Detect which cell encompasses the target text, then output its (X, Y) center coordinate. 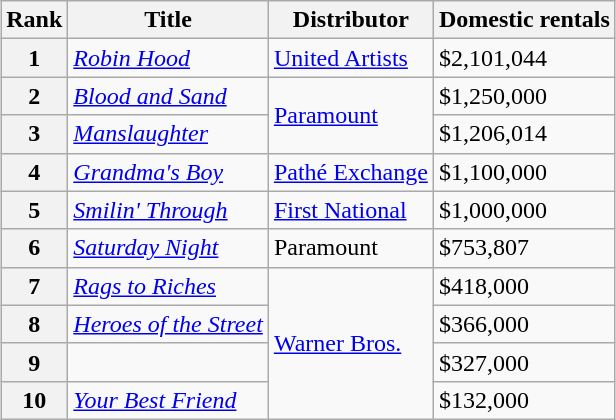
Grandma's Boy (168, 172)
7 (34, 286)
$2,101,044 (524, 58)
2 (34, 96)
1 (34, 58)
Robin Hood (168, 58)
$753,807 (524, 248)
$1,206,014 (524, 134)
$327,000 (524, 362)
5 (34, 210)
4 (34, 172)
First National (350, 210)
Smilin' Through (168, 210)
United Artists (350, 58)
$1,000,000 (524, 210)
$366,000 (524, 324)
$132,000 (524, 400)
6 (34, 248)
Manslaughter (168, 134)
9 (34, 362)
Saturday Night (168, 248)
$1,100,000 (524, 172)
Distributor (350, 20)
8 (34, 324)
10 (34, 400)
$1,250,000 (524, 96)
3 (34, 134)
Your Best Friend (168, 400)
Heroes of the Street (168, 324)
Domestic rentals (524, 20)
Pathé Exchange (350, 172)
$418,000 (524, 286)
Rags to Riches (168, 286)
Rank (34, 20)
Title (168, 20)
Warner Bros. (350, 343)
Blood and Sand (168, 96)
